Return (x, y) of the center of cell containing provided text 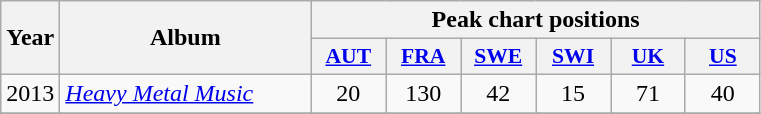
71 (648, 93)
UK (648, 57)
Album (186, 38)
15 (574, 93)
US (722, 57)
42 (498, 93)
Year (30, 38)
SWI (574, 57)
FRA (424, 57)
20 (348, 93)
Heavy Metal Music (186, 93)
Peak chart positions (536, 20)
2013 (30, 93)
40 (722, 93)
130 (424, 93)
AUT (348, 57)
SWE (498, 57)
